From the cell containing the given text, extract its center point as [X, Y] coordinate. 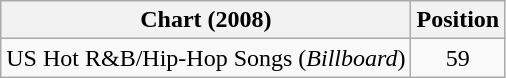
Chart (2008) [206, 20]
59 [458, 58]
US Hot R&B/Hip-Hop Songs (Billboard) [206, 58]
Position [458, 20]
